Pinpoint the cell where the given text exists, returning its [X, Y] midpoint coordinate. 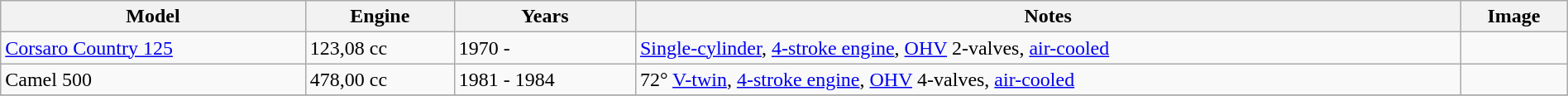
Years [544, 17]
Image [1513, 17]
1981 - 1984 [544, 79]
Engine [380, 17]
123,08 cc [380, 48]
Camel 500 [154, 79]
Notes [1047, 17]
Corsaro Country 125 [154, 48]
Single-cylinder, 4-stroke engine, OHV 2-valves, air-cooled [1047, 48]
478,00 cc [380, 79]
72° V-twin, 4-stroke engine, OHV 4-valves, air-cooled [1047, 79]
1970 - [544, 48]
Model [154, 17]
